For the text-containing cell, return its midpoint in [X, Y] coordinate format. 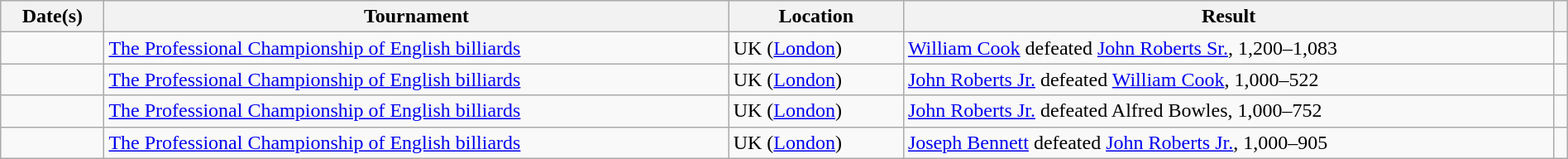
William Cook defeated John Roberts Sr., 1,200–1,083 [1228, 48]
Location [815, 17]
Result [1228, 17]
Joseph Bennett defeated John Roberts Jr., 1,000–905 [1228, 142]
John Roberts Jr. defeated William Cook, 1,000–522 [1228, 79]
Tournament [417, 17]
Date(s) [53, 17]
John Roberts Jr. defeated Alfred Bowles, 1,000–752 [1228, 111]
